Search for the cell housing the specified text and yield its (X, Y) center coordinate. 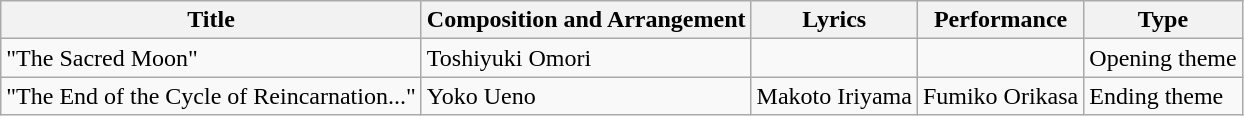
Title (212, 20)
Ending theme (1163, 96)
Performance (1000, 20)
Composition and Arrangement (586, 20)
Toshiyuki Omori (586, 58)
"The Sacred Moon" (212, 58)
"The End of the Cycle of Reincarnation..." (212, 96)
Opening theme (1163, 58)
Yoko Ueno (586, 96)
Lyrics (834, 20)
Fumiko Orikasa (1000, 96)
Type (1163, 20)
Makoto Iriyama (834, 96)
